For the text-containing cell, return its midpoint in [X, Y] coordinate format. 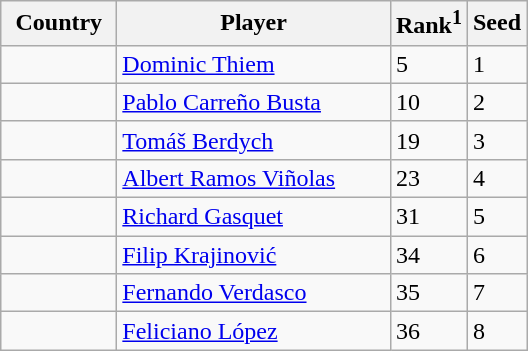
Tomáš Berdych [254, 140]
Richard Gasquet [254, 217]
23 [428, 178]
4 [496, 178]
1 [496, 64]
Fernando Verdasco [254, 293]
Country [59, 24]
Player [254, 24]
31 [428, 217]
35 [428, 293]
10 [428, 102]
34 [428, 255]
2 [496, 102]
Feliciano López [254, 331]
Seed [496, 24]
19 [428, 140]
7 [496, 293]
Filip Krajinović [254, 255]
Albert Ramos Viñolas [254, 178]
3 [496, 140]
Dominic Thiem [254, 64]
Pablo Carreño Busta [254, 102]
6 [496, 255]
8 [496, 331]
Rank1 [428, 24]
36 [428, 331]
